Locate the cell with the specified text and output its (x, y) center coordinate. 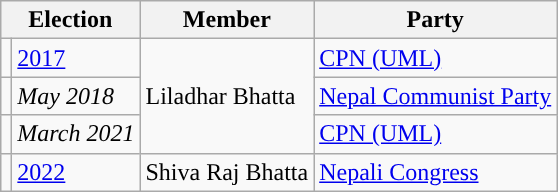
Nepal Communist Party (436, 96)
Liladhar Bhatta (227, 96)
Nepali Congress (436, 172)
May 2018 (76, 96)
Party (436, 20)
Shiva Raj Bhatta (227, 172)
2022 (76, 172)
March 2021 (76, 134)
Election (70, 20)
2017 (76, 58)
Member (227, 20)
